Search for the cell housing the specified text and yield its (X, Y) center coordinate. 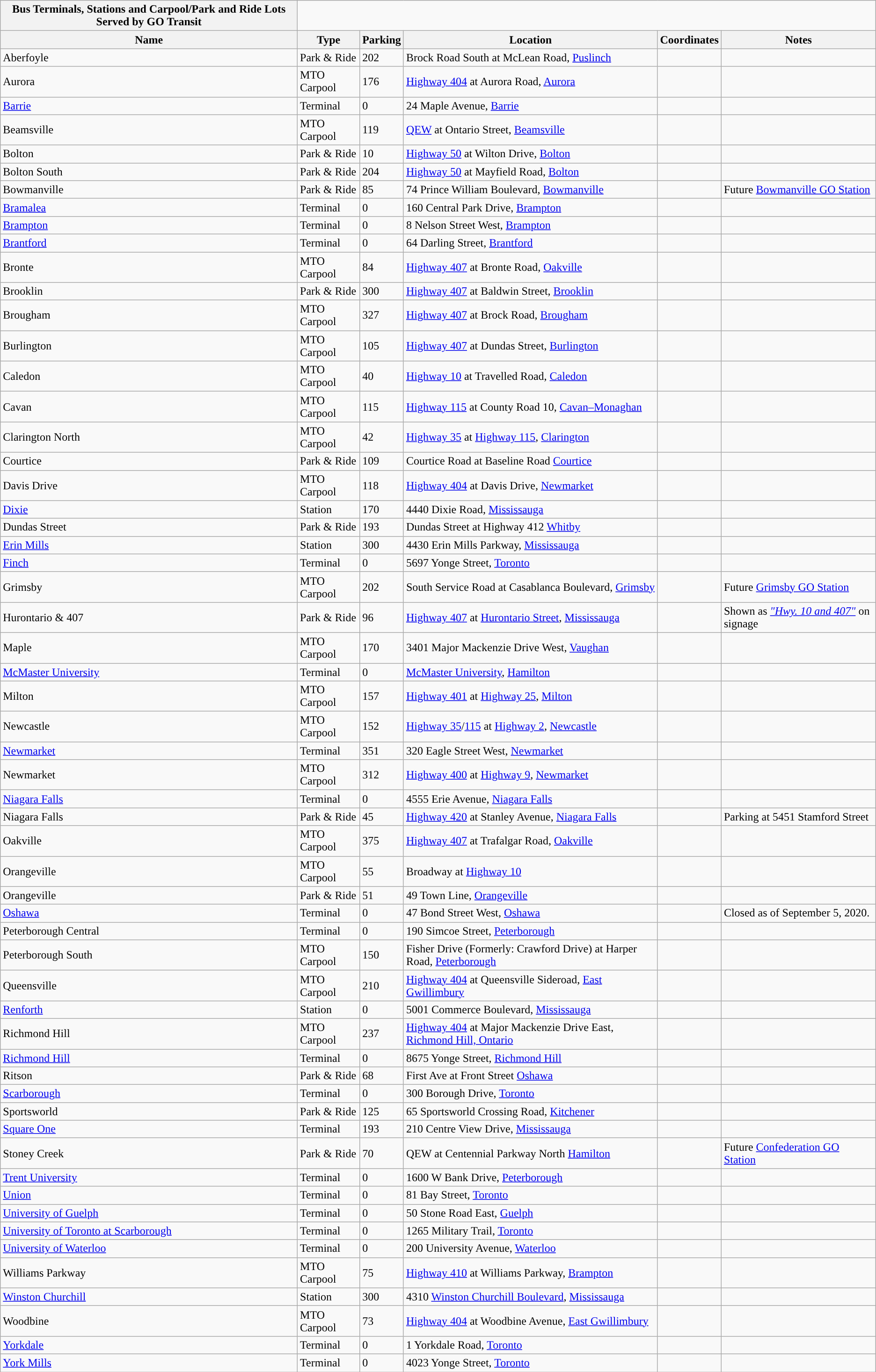
Highway 407 at Hurontario Street, Mississauga (531, 617)
24 Maple Avenue, Barrie (531, 106)
Highway 404 at Davis Drive, Newmarket (531, 486)
Future Bowmanville GO Station (798, 189)
160 Central Park Drive, Brampton (531, 207)
50 Stone Road East, Guelph (531, 1213)
Brock Road South at McLean Road, Puslinch (531, 58)
Name (149, 40)
Trent University (149, 1177)
Dixie (149, 509)
105 (382, 346)
55 (382, 871)
42 (382, 437)
Dundas Street at Highway 412 Whitby (531, 527)
McMaster University, Hamilton (531, 672)
327 (382, 315)
Courtice (149, 461)
Highway 35/115 at Highway 2, Newcastle (531, 727)
85 (382, 189)
Milton (149, 696)
Oakville (149, 841)
96 (382, 617)
Fisher Drive (Formerly: Crawford Drive) at Harper Road, Peterborough (531, 955)
109 (382, 461)
Yorkdale (149, 1345)
Courtice Road at Baseline Road Courtice (531, 461)
Stoney Creek (149, 1154)
Bronte (149, 267)
Williams Parkway (149, 1272)
51 (382, 895)
McMaster University (149, 672)
Type (328, 40)
157 (382, 696)
Beamsville (149, 130)
47 Bond Street West, Oshawa (531, 913)
Parking (382, 40)
Brantford (149, 243)
5697 Yonge Street, Toronto (531, 563)
8675 Yonge Street, Richmond Hill (531, 1058)
237 (382, 1034)
4430 Erin Mills Parkway, Mississauga (531, 545)
Broadway at Highway 10 (531, 871)
10 (382, 154)
4310 Winston Churchill Boulevard, Mississauga (531, 1297)
Finch (149, 563)
Highway 407 at Trafalgar Road, Oakville (531, 841)
118 (382, 486)
Closed as of September 5, 2020. (798, 913)
300 Borough Drive, Toronto (531, 1094)
Future Confederation GO Station (798, 1154)
210 (382, 985)
152 (382, 727)
Bus Terminals, Stations and Carpool/Park and Ride Lots Served by GO Transit (149, 16)
Highway 407 at Brock Road, Brougham (531, 315)
65 Sportsworld Crossing Road, Kitchener (531, 1111)
Burlington (149, 346)
Square One (149, 1129)
Highway 407 at Baldwin Street, Brooklin (531, 291)
70 (382, 1154)
Erin Mills (149, 545)
Hurontario & 407 (149, 617)
Peterborough Central (149, 931)
Highway 407 at Bronte Road, Oakville (531, 267)
Peterborough South (149, 955)
Coordinates (689, 40)
73 (382, 1321)
Union (149, 1195)
Location (531, 40)
84 (382, 267)
190 Simcoe Street, Peterborough (531, 931)
Highway 50 at Mayfield Road, Bolton (531, 172)
Highway 115 at County Road 10, Cavan–Monaghan (531, 407)
South Service Road at Casablanca Boulevard, Grimsby (531, 587)
119 (382, 130)
1600 W Bank Drive, Peterborough (531, 1177)
1 Yorkdale Road, Toronto (531, 1345)
QEW at Centennial Parkway North Hamilton (531, 1154)
Highway 404 at Major Mackenzie Drive East, Richmond Hill, Ontario (531, 1034)
Highway 410 at Williams Parkway, Brampton (531, 1272)
Highway 404 at Woodbine Avenue, East Gwillimbury (531, 1321)
Caledon (149, 376)
4023 Yonge Street, Toronto (531, 1363)
Highway 407 at Dundas Street, Burlington (531, 346)
115 (382, 407)
351 (382, 751)
3401 Major Mackenzie Drive West, Vaughan (531, 647)
Bolton South (149, 172)
Brooklin (149, 291)
Highway 401 at Highway 25, Milton (531, 696)
University of Guelph (149, 1213)
First Ave at Front Street Oshawa (531, 1076)
Winston Churchill (149, 1297)
Highway 50 at Wilton Drive, Bolton (531, 154)
Shown as "Hwy. 10 and 407" on signage (798, 617)
University of Waterloo (149, 1249)
4555 Erie Avenue, Niagara Falls (531, 799)
Queensville (149, 985)
312 (382, 775)
125 (382, 1111)
Bolton (149, 154)
45 (382, 817)
Newcastle (149, 727)
75 (382, 1272)
University of Toronto at Scarborough (149, 1231)
49 Town Line, Orangeville (531, 895)
Scarborough (149, 1094)
74 Prince William Boulevard, Bowmanville (531, 189)
176 (382, 81)
200 University Avenue, Waterloo (531, 1249)
4440 Dixie Road, Mississauga (531, 509)
Highway 404 at Queensville Sideroad, East Gwillimbury (531, 985)
Sportsworld (149, 1111)
Highway 35 at Highway 115, Clarington (531, 437)
Bowmanville (149, 189)
8 Nelson Street West, Brampton (531, 225)
Notes (798, 40)
5001 Commerce Boulevard, Mississauga (531, 1009)
Highway 404 at Aurora Road, Aurora (531, 81)
210 Centre View Drive, Mississauga (531, 1129)
Oshawa (149, 913)
150 (382, 955)
Future Grimsby GO Station (798, 587)
375 (382, 841)
Dundas Street (149, 527)
64 Darling Street, Brantford (531, 243)
Bramalea (149, 207)
Grimsby (149, 587)
Aberfoyle (149, 58)
68 (382, 1076)
320 Eagle Street West, Newmarket (531, 751)
1265 Military Trail, Toronto (531, 1231)
81 Bay Street, Toronto (531, 1195)
Barrie (149, 106)
Highway 10 at Travelled Road, Caledon (531, 376)
40 (382, 376)
Cavan (149, 407)
Brampton (149, 225)
Woodbine (149, 1321)
Highway 420 at Stanley Avenue, Niagara Falls (531, 817)
Aurora (149, 81)
Highway 400 at Highway 9, Newmarket (531, 775)
York Mills (149, 1363)
Maple (149, 647)
Davis Drive (149, 486)
QEW at Ontario Street, Beamsville (531, 130)
Parking at 5451 Stamford Street (798, 817)
Brougham (149, 315)
Renforth (149, 1009)
Clarington North (149, 437)
Ritson (149, 1076)
204 (382, 172)
